Scan for the cell matching the given text and deliver its [X, Y] coordinate at center. 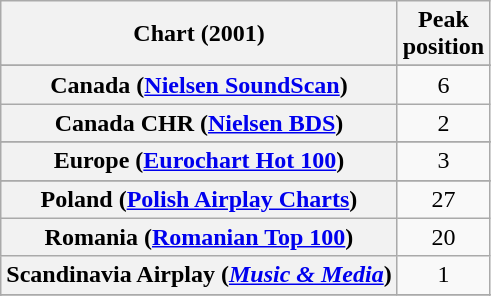
Canada (Nielsen SoundScan) [199, 85]
Peakposition [443, 34]
2 [443, 123]
Europe (Eurochart Hot 100) [199, 161]
6 [443, 85]
20 [443, 237]
Romania (Romanian Top 100) [199, 237]
27 [443, 199]
3 [443, 161]
Scandinavia Airplay (Music & Media) [199, 275]
Poland (Polish Airplay Charts) [199, 199]
Canada CHR (Nielsen BDS) [199, 123]
Chart (2001) [199, 34]
1 [443, 275]
